Determine the [X, Y] coordinate at the center of the cell enclosing the given text.  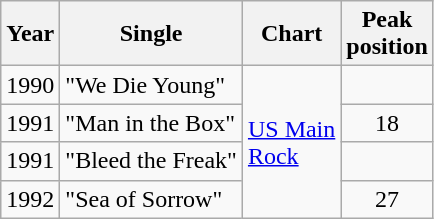
Single [152, 34]
27 [387, 199]
US MainRock [291, 142]
"Sea of Sorrow" [152, 199]
Peakposition [387, 34]
Year [30, 34]
"Bleed the Freak" [152, 161]
"We Die Young" [152, 85]
Chart [291, 34]
1990 [30, 85]
1992 [30, 199]
18 [387, 123]
"Man in the Box" [152, 123]
